Extract the [x, y] coordinate from the center of the cell holding the provided text.  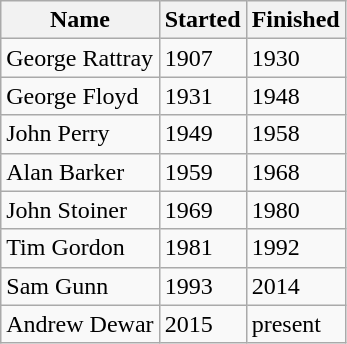
George Rattray [80, 58]
1968 [296, 172]
John Perry [80, 134]
1931 [202, 96]
Finished [296, 20]
1969 [202, 210]
Name [80, 20]
1992 [296, 248]
1949 [202, 134]
John Stoiner [80, 210]
1980 [296, 210]
Andrew Dewar [80, 324]
2015 [202, 324]
1993 [202, 286]
1948 [296, 96]
present [296, 324]
Alan Barker [80, 172]
Tim Gordon [80, 248]
1959 [202, 172]
2014 [296, 286]
1981 [202, 248]
George Floyd [80, 96]
1958 [296, 134]
Started [202, 20]
1907 [202, 58]
Sam Gunn [80, 286]
1930 [296, 58]
